Search for the cell housing the specified text and yield its [X, Y] center coordinate. 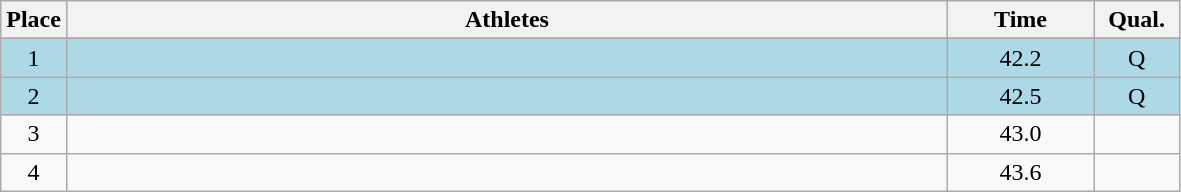
43.0 [1021, 134]
Place [34, 20]
42.2 [1021, 58]
Athletes [506, 20]
43.6 [1021, 172]
2 [34, 96]
1 [34, 58]
3 [34, 134]
42.5 [1021, 96]
Qual. [1137, 20]
4 [34, 172]
Time [1021, 20]
